Detect which cell encompasses the target text, then output its [X, Y] center coordinate. 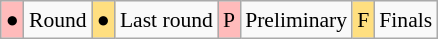
P [229, 20]
F [363, 20]
Finals [406, 20]
Preliminary [296, 20]
Round [58, 20]
Last round [166, 20]
